Extract the [X, Y] coordinate from the center of the cell holding the provided text.  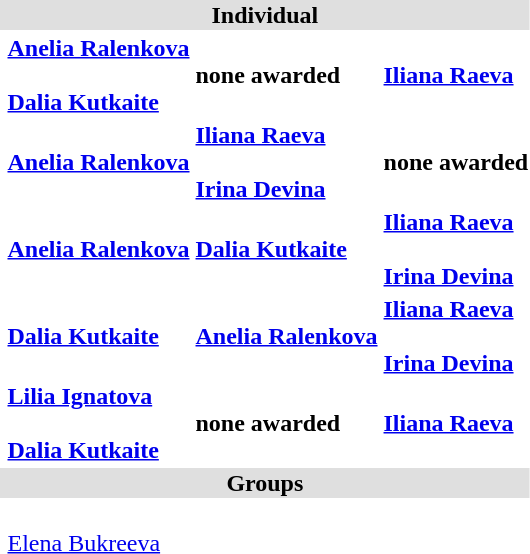
Groups [265, 483]
Anelia Ralenkova Dalia Kutkaite [98, 75]
Lilia IgnatovaDalia Kutkaite [98, 423]
Individual [265, 15]
